From the cell containing the given text, extract its center point as (x, y) coordinate. 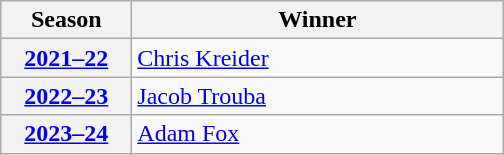
2023–24 (66, 134)
2022–23 (66, 96)
Winner (318, 20)
Season (66, 20)
Adam Fox (318, 134)
Chris Kreider (318, 58)
2021–22 (66, 58)
Jacob Trouba (318, 96)
